Determine the (X, Y) coordinate at the center of the cell enclosing the given text.  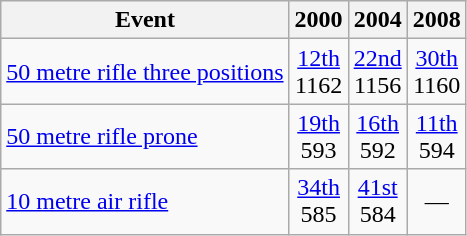
Event (145, 20)
2004 (378, 20)
30th1160 (436, 72)
22nd1156 (378, 72)
10 metre air rifle (145, 202)
2008 (436, 20)
19th593 (318, 136)
— (436, 202)
50 metre rifle prone (145, 136)
41st584 (378, 202)
11th594 (436, 136)
12th1162 (318, 72)
50 metre rifle three positions (145, 72)
16th592 (378, 136)
2000 (318, 20)
34th585 (318, 202)
